Return the [x, y] coordinate for the center point of the cell that contains the specified text.  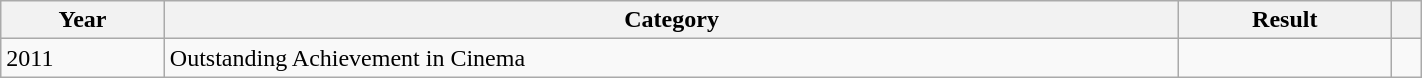
Outstanding Achievement in Cinema [672, 58]
Result [1285, 20]
2011 [83, 58]
Category [672, 20]
Year [83, 20]
